Identify which cell holds the provided text, then report its [X, Y] central coordinate. 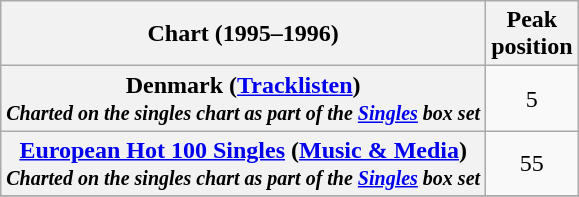
5 [532, 98]
55 [532, 164]
Peakposition [532, 34]
Chart (1995–1996) [244, 34]
Denmark (Tracklisten)Charted on the singles chart as part of the Singles box set [244, 98]
European Hot 100 Singles (Music & Media)Charted on the singles chart as part of the Singles box set [244, 164]
